Provide the (x, y) coordinate of the cell's center where the given text is located.  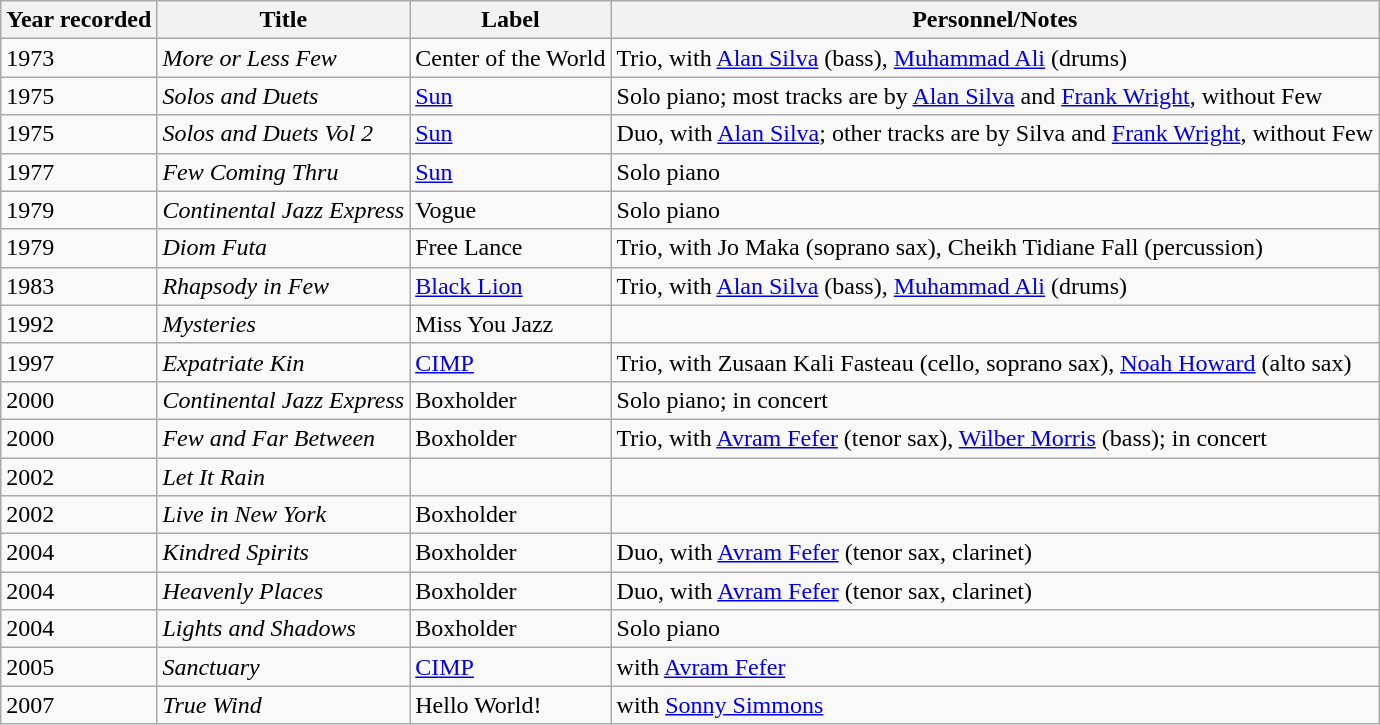
1997 (79, 362)
Let It Rain (284, 477)
2007 (79, 705)
Solos and Duets (284, 96)
with Avram Fefer (995, 667)
Diom Futa (284, 248)
Few Coming Thru (284, 172)
Trio, with Avram Fefer (tenor sax), Wilber Morris (bass); in concert (995, 438)
Heavenly Places (284, 591)
Hello World! (510, 705)
Vogue (510, 210)
Solo piano; most tracks are by Alan Silva and Frank Wright, without Few (995, 96)
Title (284, 20)
Sanctuary (284, 667)
Trio, with Jo Maka (soprano sax), Cheikh Tidiane Fall (percussion) (995, 248)
Expatriate Kin (284, 362)
Center of the World (510, 58)
Miss You Jazz (510, 324)
Kindred Spirits (284, 553)
More or Less Few (284, 58)
Black Lion (510, 286)
Lights and Shadows (284, 629)
True Wind (284, 705)
Free Lance (510, 248)
1992 (79, 324)
Solos and Duets Vol 2 (284, 134)
Duo, with Alan Silva; other tracks are by Silva and Frank Wright, without Few (995, 134)
with Sonny Simmons (995, 705)
Few and Far Between (284, 438)
Mysteries (284, 324)
1983 (79, 286)
Year recorded (79, 20)
1973 (79, 58)
Personnel/Notes (995, 20)
Rhapsody in Few (284, 286)
1977 (79, 172)
Label (510, 20)
Solo piano; in concert (995, 400)
2005 (79, 667)
Trio, with Zusaan Kali Fasteau (cello, soprano sax), Noah Howard (alto sax) (995, 362)
Live in New York (284, 515)
